Detect which cell encompasses the target text, then output its [X, Y] center coordinate. 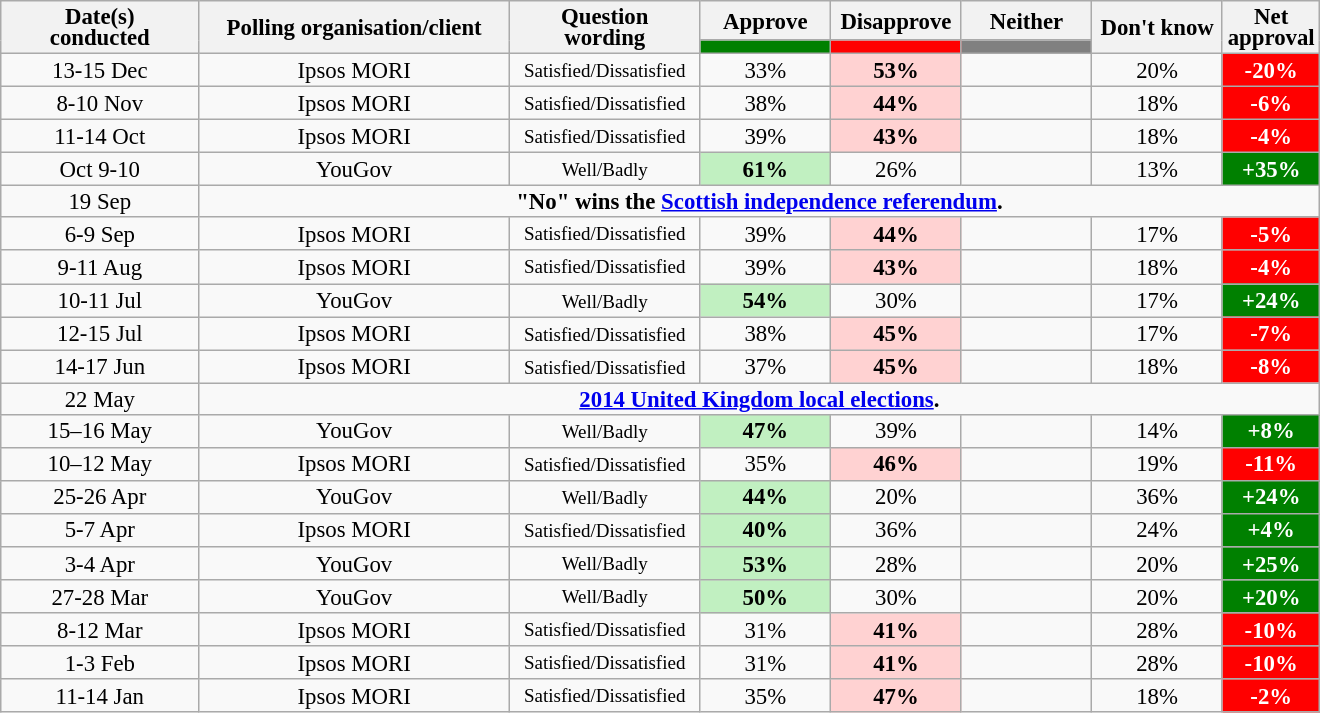
-6% [1271, 104]
8-12 Mar [100, 630]
Questionwording [604, 28]
6-9 Sep [100, 234]
13-15 Dec [100, 70]
Polling organisation/client [354, 28]
Disapprove [896, 20]
+35% [1271, 170]
3-4 Apr [100, 564]
+8% [1271, 432]
24% [1158, 530]
-7% [1271, 334]
14-17 Jun [100, 366]
14% [1158, 432]
22 May [100, 399]
11-14 Oct [100, 136]
19 Sep [100, 202]
-20% [1271, 70]
8-10 Nov [100, 104]
25-26 Apr [100, 498]
Net approval [1271, 28]
-8% [1271, 366]
40% [766, 530]
"No" wins the Scottish independence referendum. [760, 202]
-5% [1271, 234]
-11% [1271, 464]
+25% [1271, 564]
37% [766, 366]
2014 United Kingdom local elections. [760, 399]
61% [766, 170]
Don't know [1158, 28]
Neither [1026, 20]
54% [766, 300]
27-28 Mar [100, 596]
+4% [1271, 530]
46% [896, 464]
5-7 Apr [100, 530]
15–16 May [100, 432]
+20% [1271, 596]
10-11 Jul [100, 300]
-2% [1271, 696]
50% [766, 596]
13% [1158, 170]
11-14 Jan [100, 696]
10–12 May [100, 464]
1-3 Feb [100, 662]
12-15 Jul [100, 334]
19% [1158, 464]
Date(s)conducted [100, 28]
Approve [766, 20]
33% [766, 70]
9-11 Aug [100, 268]
Oct 9-10 [100, 170]
26% [896, 170]
